Search for the cell housing the specified text and yield its (x, y) center coordinate. 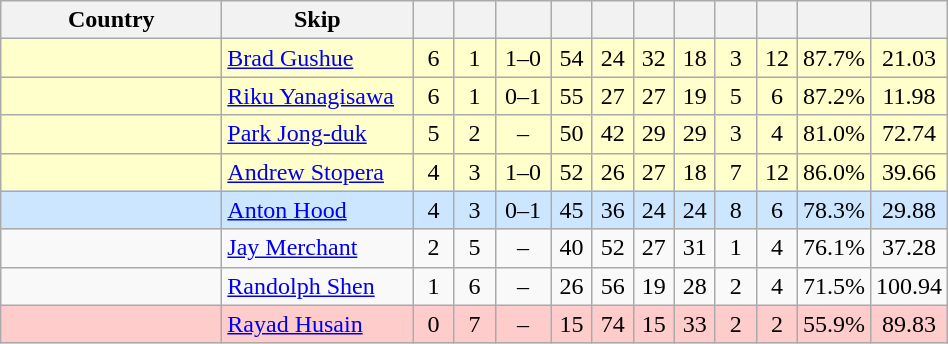
40 (572, 248)
72.74 (908, 134)
54 (572, 58)
39.66 (908, 172)
Riku Yanagisawa (318, 96)
8 (736, 210)
81.0% (834, 134)
28 (694, 286)
45 (572, 210)
100.94 (908, 286)
Andrew Stopera (318, 172)
Park Jong-duk (318, 134)
Randolph Shen (318, 286)
Anton Hood (318, 210)
0 (434, 324)
Jay Merchant (318, 248)
Brad Gushue (318, 58)
Skip (318, 20)
55.9% (834, 324)
Rayad Husain (318, 324)
74 (612, 324)
55 (572, 96)
89.83 (908, 324)
33 (694, 324)
71.5% (834, 286)
42 (612, 134)
87.2% (834, 96)
56 (612, 286)
29.88 (908, 210)
21.03 (908, 58)
Country (112, 20)
36 (612, 210)
87.7% (834, 58)
76.1% (834, 248)
86.0% (834, 172)
37.28 (908, 248)
11.98 (908, 96)
31 (694, 248)
50 (572, 134)
32 (654, 58)
78.3% (834, 210)
